Find where the given text appears and provide that cell's center as (x, y) coordinate. 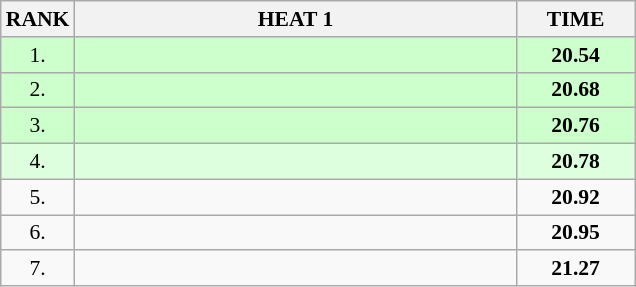
20.76 (576, 126)
TIME (576, 19)
1. (38, 55)
20.68 (576, 90)
HEAT 1 (295, 19)
RANK (38, 19)
2. (38, 90)
3. (38, 126)
5. (38, 197)
4. (38, 162)
6. (38, 233)
20.92 (576, 197)
7. (38, 269)
21.27 (576, 269)
20.95 (576, 233)
20.78 (576, 162)
20.54 (576, 55)
